Search for the cell housing the specified text and yield its [x, y] center coordinate. 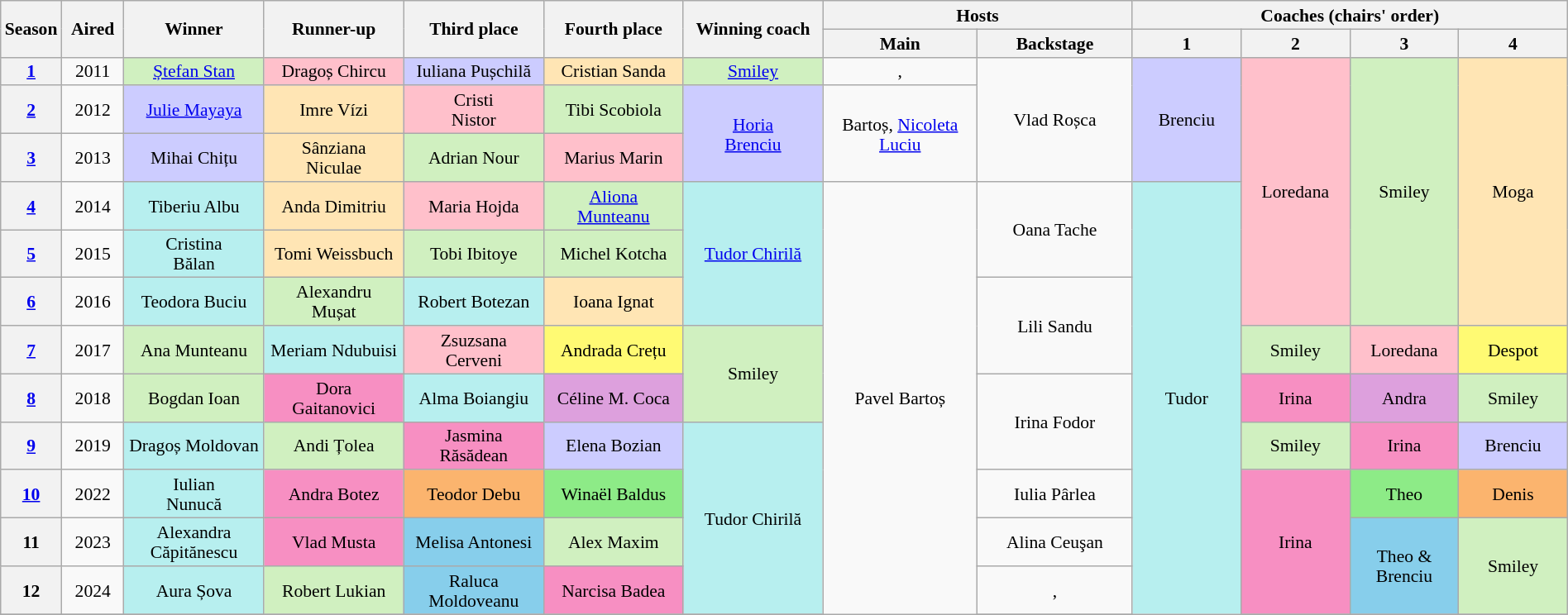
Julie Mayaya [194, 110]
Denis [1513, 494]
Tibi Scobiola [614, 110]
Third place [473, 29]
Michel Kotcha [614, 254]
Ana Munteanu [194, 350]
Tiberiu Albu [194, 206]
Iulia Pârlea [1055, 494]
Coaches (chairs' order) [1350, 15]
ZsuzsanaCerveni [473, 350]
2011 [93, 71]
Meriam Ndubuisi [334, 350]
Winning coach [753, 29]
Moga [1513, 192]
2024 [93, 590]
Anda Dimitriu [334, 206]
11 [31, 542]
CristiNistor [473, 110]
Maria Hojda [473, 206]
Pavel Bartoș [900, 398]
2019 [93, 446]
Tudor [1186, 398]
7 [31, 350]
8 [31, 398]
9 [31, 446]
Andi Țolea [334, 446]
2014 [93, 206]
Alina Ceuşan [1055, 542]
Mihai Chițu [194, 158]
Andra [1404, 398]
Teodora Buciu [194, 302]
2015 [93, 254]
Narcisa Badea [614, 590]
Cristian Sanda [614, 71]
Bogdan Ioan [194, 398]
CristinaBălan [194, 254]
Main [900, 43]
2017 [93, 350]
2023 [93, 542]
Hosts [978, 15]
Fourth place [614, 29]
Alex Maxim [614, 542]
AlexandruMușat [334, 302]
Theo [1404, 494]
Aura Șova [194, 590]
2022 [93, 494]
DoraGaitanovici [334, 398]
Raluca Moldoveanu [473, 590]
Runner-up [334, 29]
Marius Marin [614, 158]
Season [31, 29]
Bartoș, Nicoleta Luciu [900, 134]
Winner [194, 29]
Andra Botez [334, 494]
6 [31, 302]
2012 [93, 110]
Winaël Baldus [614, 494]
Oana Tache [1055, 230]
Ioana Ignat [614, 302]
Vlad Roșca [1055, 119]
Tobi Ibitoye [473, 254]
Dragoș Chircu [334, 71]
AlionaMunteanu [614, 206]
2016 [93, 302]
JasminaRăsădean [473, 446]
Imre Vízi [334, 110]
SânzianaNiculae [334, 158]
HoriaBrenciu [753, 134]
Aired [93, 29]
Robert Botezan [473, 302]
IulianNunucă [194, 494]
Alma Boiangiu [473, 398]
Andrada Crețu [614, 350]
5 [31, 254]
Robert Lukian [334, 590]
Melisa Antonesi [473, 542]
Theo & Brenciu [1404, 566]
2013 [93, 158]
Vlad Musta [334, 542]
Ștefan Stan [194, 71]
Backstage [1055, 43]
12 [31, 590]
Elena Bozian [614, 446]
Iuliana Pușchilă [473, 71]
Adrian Nour [473, 158]
Despot [1513, 350]
Irina Fodor [1055, 422]
Lili Sandu [1055, 326]
2018 [93, 398]
Tomi Weissbuch [334, 254]
Céline M. Coca [614, 398]
Teodor Debu [473, 494]
AlexandraCăpitănescu [194, 542]
10 [31, 494]
Dragoș Moldovan [194, 446]
